Output the [X, Y] coordinate of the center of the cell containing the given text.  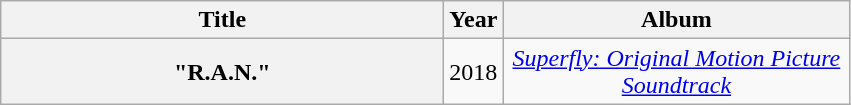
Album [676, 20]
Title [222, 20]
Superfly: Original Motion Picture Soundtrack [676, 72]
2018 [474, 72]
Year [474, 20]
"R.A.N." [222, 72]
